Locate the cell with the specified text and output its [X, Y] center coordinate. 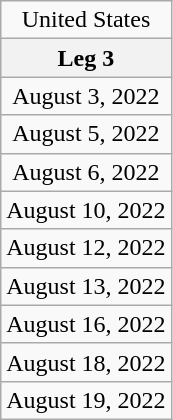
August 5, 2022 [86, 134]
United States [86, 20]
August 10, 2022 [86, 210]
Leg 3 [86, 58]
August 6, 2022 [86, 172]
August 18, 2022 [86, 362]
August 19, 2022 [86, 400]
August 3, 2022 [86, 96]
August 16, 2022 [86, 324]
August 13, 2022 [86, 286]
August 12, 2022 [86, 248]
